Determine the [X, Y] coordinate at the center of the cell enclosing the given text.  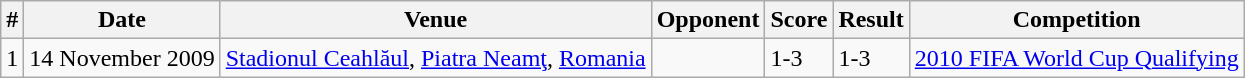
2010 FIFA World Cup Qualifying [1076, 58]
Competition [1076, 20]
Score [799, 20]
14 November 2009 [122, 58]
Venue [436, 20]
Opponent [708, 20]
1 [12, 58]
Result [871, 20]
# [12, 20]
Date [122, 20]
Stadionul Ceahlăul, Piatra Neamţ, Romania [436, 58]
